Provide the (x, y) coordinate of the cell's center where the given text is located.  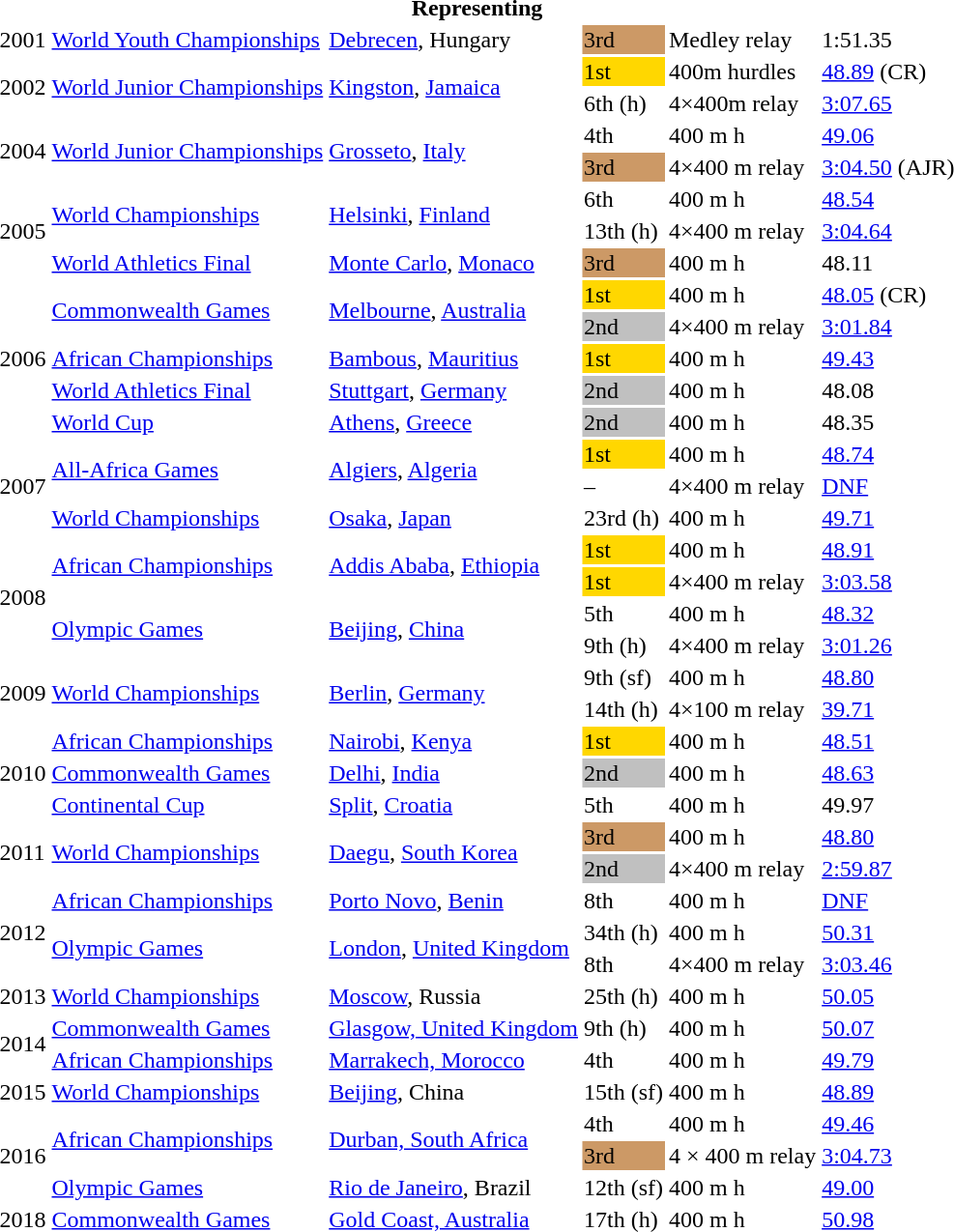
12th (sf) (622, 1188)
Berlin, Germany (454, 694)
9th (sf) (622, 677)
Continental Cup (188, 805)
Moscow, Russia (454, 996)
Addis Ababa, Ethiopia (454, 566)
Rio de Janeiro, Brazil (454, 1188)
400m hurdles (742, 72)
34th (h) (622, 932)
Stuttgart, Germany (454, 390)
13th (h) (622, 231)
Delhi, India (454, 773)
15th (sf) (622, 1092)
London, United Kingdom (454, 949)
Durban, South Africa (454, 1140)
Monte Carlo, Monaco (454, 263)
25th (h) (622, 996)
Daegu, South Korea (454, 852)
Marrakech, Morocco (454, 1060)
6th (h) (622, 103)
Split, Croatia (454, 805)
Athens, Greece (454, 422)
14th (h) (622, 709)
4×400m relay (742, 103)
Nairobi, Kenya (454, 741)
Debrecen, Hungary (454, 40)
Melbourne, Australia (454, 311)
4 × 400 m relay (742, 1156)
Bambous, Mauritius (454, 358)
23rd (h) (622, 518)
World Cup (188, 422)
Porto Novo, Benin (454, 901)
Grosseto, Italy (454, 151)
World Youth Championships (188, 40)
Medley relay (742, 40)
Osaka, Japan (454, 518)
Algiers, Algeria (454, 470)
4×100 m relay (742, 709)
Glasgow, United Kingdom (454, 1028)
Helsinki, Finland (454, 215)
– (622, 486)
6th (622, 199)
All-Africa Games (188, 470)
Kingston, Jamaica (454, 87)
